Return the (X, Y) coordinate for the center point of the cell that contains the specified text.  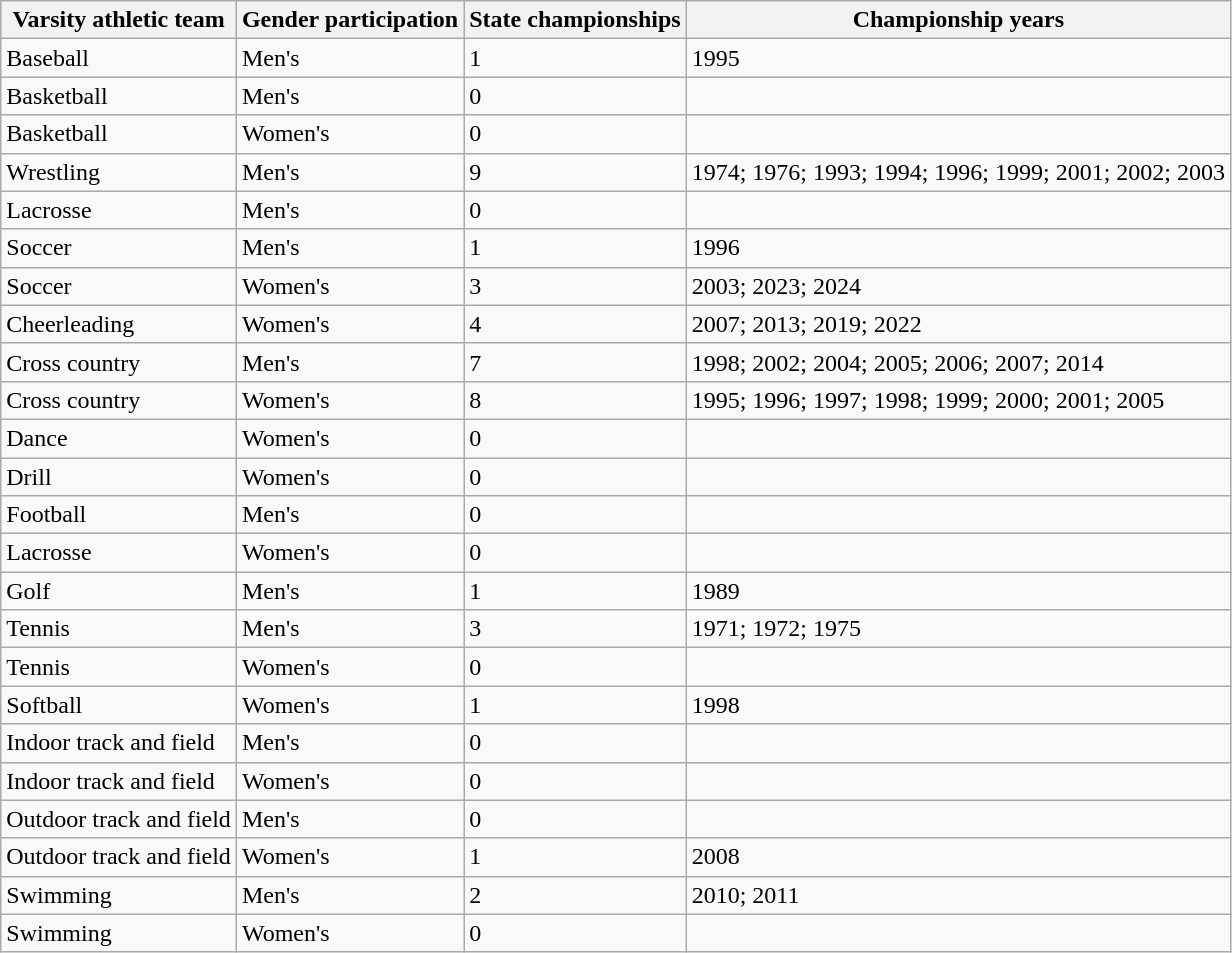
7 (575, 362)
1995; 1996; 1997; 1998; 1999; 2000; 2001; 2005 (958, 400)
Wrestling (119, 172)
Softball (119, 705)
1971; 1972; 1975 (958, 629)
State championships (575, 20)
1995 (958, 58)
Gender participation (350, 20)
1974; 1976; 1993; 1994; 1996; 1999; 2001; 2002; 2003 (958, 172)
2 (575, 895)
9 (575, 172)
Championship years (958, 20)
4 (575, 324)
Varsity athletic team (119, 20)
1998; 2002; 2004; 2005; 2006; 2007; 2014 (958, 362)
1996 (958, 248)
1998 (958, 705)
8 (575, 400)
2010; 2011 (958, 895)
Cheerleading (119, 324)
Drill (119, 477)
1989 (958, 591)
2007; 2013; 2019; 2022 (958, 324)
2008 (958, 857)
Baseball (119, 58)
Dance (119, 438)
Football (119, 515)
Golf (119, 591)
2003; 2023; 2024 (958, 286)
